Determine the [X, Y] coordinate at the center of the cell enclosing the given text.  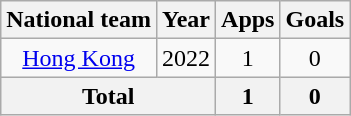
Apps [248, 20]
Total [108, 96]
Goals [315, 20]
2022 [186, 58]
Hong Kong [79, 58]
National team [79, 20]
Year [186, 20]
